From the cell containing the given text, extract its center point as (x, y) coordinate. 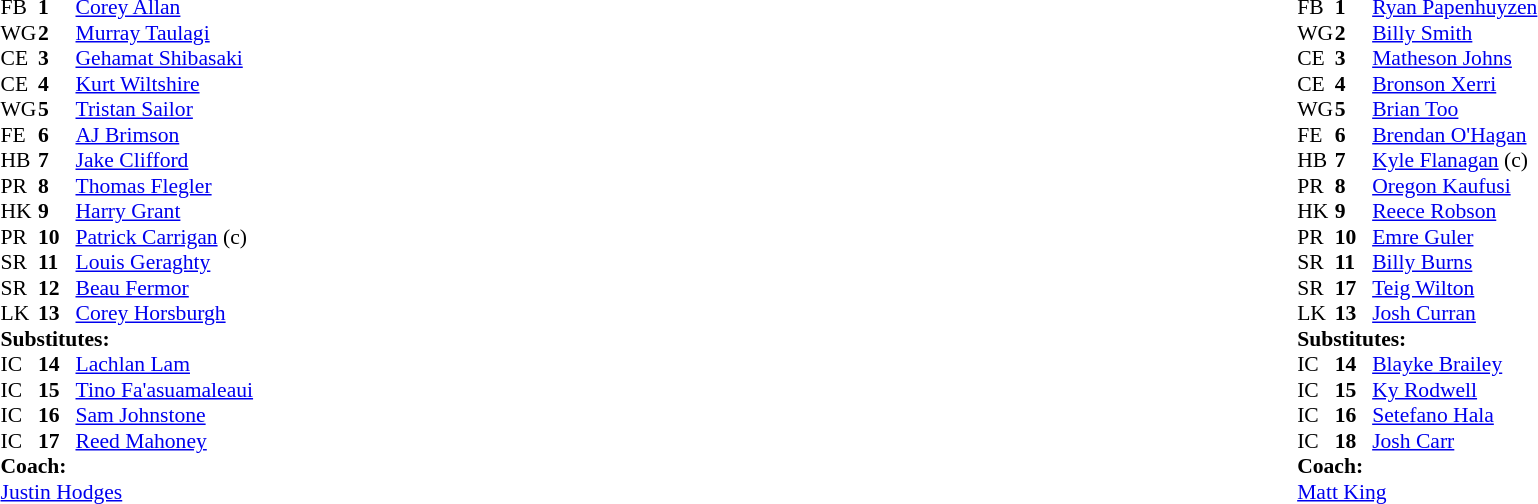
Louis Geraghty (165, 263)
Jake Clifford (165, 161)
Brian Too (1454, 109)
Corey Horsburgh (165, 313)
Setefano Hala (1454, 415)
Josh Curran (1454, 313)
Harry Grant (165, 211)
Lachlan Lam (165, 365)
Tino Fa'asuamaleaui (165, 390)
Ky Rodwell (1454, 390)
Brendan O'Hagan (1454, 135)
Teig Wilton (1454, 288)
Reed Mahoney (165, 441)
Bronson Xerri (1454, 84)
Sam Johnstone (165, 415)
Thomas Flegler (165, 186)
Kurt Wiltshire (165, 84)
Josh Carr (1454, 441)
Kyle Flanagan (c) (1454, 161)
Billy Burns (1454, 263)
18 (1354, 441)
Emre Guler (1454, 237)
Billy Smith (1454, 33)
Murray Taulagi (165, 33)
12 (57, 288)
Patrick Carrigan (c) (165, 237)
Tristan Sailor (165, 109)
Oregon Kaufusi (1454, 186)
Reece Robson (1454, 211)
Beau Fermor (165, 288)
AJ Brimson (165, 135)
Blayke Brailey (1454, 365)
Matheson Johns (1454, 59)
Gehamat Shibasaki (165, 59)
